Return the [X, Y] coordinate for the center point of the cell that contains the specified text.  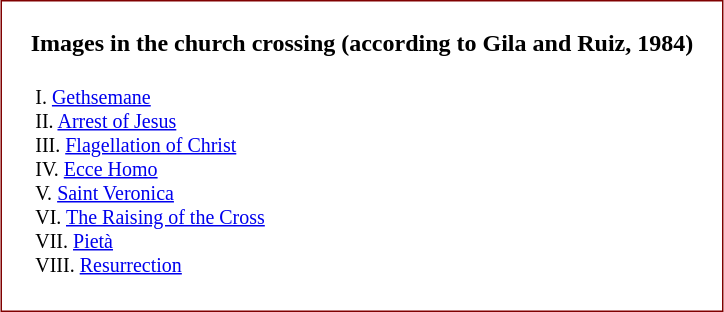
I. GethsemaneII. Arrest of JesusIII. Flagellation of ChristIV. Ecce HomoV. Saint VeronicaVI. The Raising of the CrossVII. PietàVIII. Resurrection [150, 170]
